Output the [X, Y] coordinate of the center of the cell containing the given text.  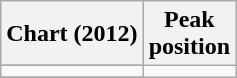
Peakposition [189, 34]
Chart (2012) [72, 34]
